Identify which cell holds the provided text, then report its [X, Y] central coordinate. 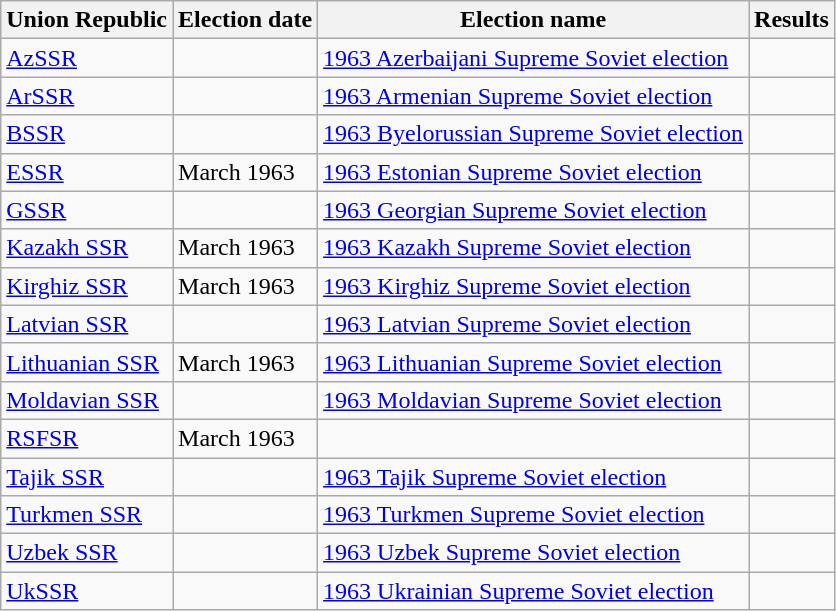
AzSSR [87, 58]
1963 Moldavian Supreme Soviet election [534, 400]
1963 Armenian Supreme Soviet election [534, 96]
1963 Turkmen Supreme Soviet election [534, 515]
GSSR [87, 210]
1963 Ukrainian Supreme Soviet election [534, 591]
Kirghiz SSR [87, 286]
Uzbek SSR [87, 553]
Results [792, 20]
Lithuanian SSR [87, 362]
1963 Azerbaijani Supreme Soviet election [534, 58]
ArSSR [87, 96]
1963 Kazakh Supreme Soviet election [534, 248]
Election date [246, 20]
UkSSR [87, 591]
Moldavian SSR [87, 400]
1963 Latvian Supreme Soviet election [534, 324]
1963 Estonian Supreme Soviet election [534, 172]
Latvian SSR [87, 324]
Union Republic [87, 20]
BSSR [87, 134]
RSFSR [87, 438]
1963 Lithuanian Supreme Soviet election [534, 362]
Turkmen SSR [87, 515]
Tajik SSR [87, 477]
1963 Tajik Supreme Soviet election [534, 477]
1963 Georgian Supreme Soviet election [534, 210]
1963 Uzbek Supreme Soviet election [534, 553]
1963 Byelorussian Supreme Soviet election [534, 134]
1963 Kirghiz Supreme Soviet election [534, 286]
ESSR [87, 172]
Kazakh SSR [87, 248]
Election name [534, 20]
